Locate the cell with the specified text and output its [x, y] center coordinate. 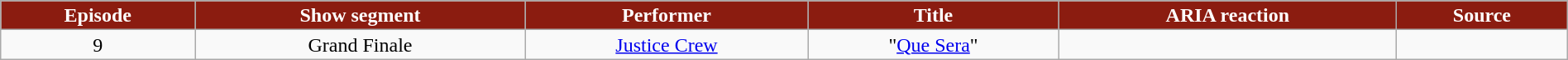
Title [933, 15]
Grand Finale [361, 45]
Show segment [361, 15]
Episode [98, 15]
Performer [667, 15]
9 [98, 45]
ARIA reaction [1227, 15]
Source [1482, 15]
Justice Crew [667, 45]
"Que Sera" [933, 45]
